Find where the given text appears and provide that cell's center as [x, y] coordinate. 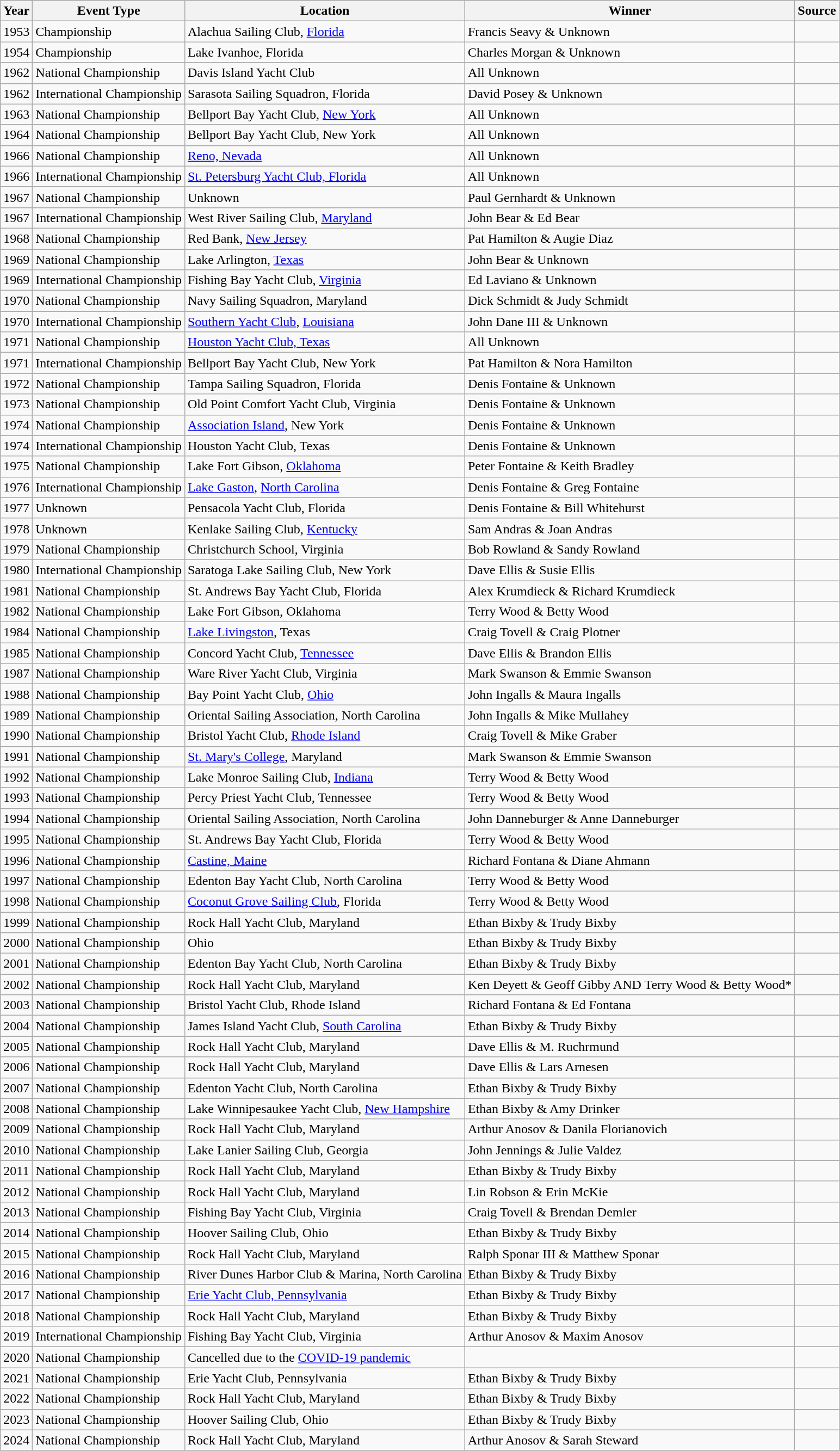
Bob Rowland & Sandy Rowland [629, 549]
Ohio [324, 943]
Denis Fontaine & Greg Fontaine [629, 487]
St. Mary's College, Maryland [324, 757]
2007 [16, 1088]
1964 [16, 135]
1984 [16, 632]
John Bear & Unknown [629, 260]
2015 [16, 1253]
1963 [16, 114]
Francis Seavy & Unknown [629, 32]
Arthur Anosov & Danila Florianovich [629, 1129]
Arthur Anosov & Maxim Anosov [629, 1337]
2011 [16, 1171]
Castine, Maine [324, 860]
1953 [16, 32]
2024 [16, 1440]
1996 [16, 860]
John Ingalls & Mike Mullahey [629, 715]
Reno, Nevada [324, 156]
Lin Robson & Erin McKie [629, 1191]
Percy Priest Yacht Club, Tennessee [324, 798]
Alachua Sailing Club, Florida [324, 32]
West River Sailing Club, Maryland [324, 218]
Dave Ellis & M. Ruchrmund [629, 1047]
Edenton Yacht Club, North Carolina [324, 1088]
Pensacola Yacht Club, Florida [324, 508]
Association Island, New York [324, 425]
Bay Point Yacht Club, Ohio [324, 694]
1992 [16, 777]
Craig Tovell & Craig Plotner [629, 632]
1991 [16, 757]
Richard Fontana & Ed Fontana [629, 1005]
Concord Yacht Club, Tennessee [324, 653]
Sarasota Sailing Squadron, Florida [324, 94]
Cancelled due to the COVID-19 pandemic [324, 1357]
River Dunes Harbor Club & Marina, North Carolina [324, 1275]
Arthur Anosov & Sarah Steward [629, 1440]
1981 [16, 591]
Southern Yacht Club, Louisiana [324, 322]
John Danneburger & Anne Danneburger [629, 819]
1998 [16, 901]
Paul Gernhardt & Unknown [629, 197]
Tampa Sailing Squadron, Florida [324, 384]
2012 [16, 1191]
Lake Winnipesaukee Yacht Club, New Hampshire [324, 1109]
John Dane III & Unknown [629, 322]
John Bear & Ed Bear [629, 218]
2001 [16, 964]
2004 [16, 1026]
1993 [16, 798]
1973 [16, 404]
Lake Gaston, North Carolina [324, 487]
1968 [16, 238]
Lake Livingston, Texas [324, 632]
1982 [16, 612]
Event Type [109, 11]
2002 [16, 985]
2005 [16, 1047]
2019 [16, 1337]
Winner [629, 11]
John Ingalls & Maura Ingalls [629, 694]
Lake Arlington, Texas [324, 260]
Craig Tovell & Brendan Demler [629, 1212]
2020 [16, 1357]
Dave Ellis & Susie Ellis [629, 570]
2013 [16, 1212]
Year [16, 11]
1978 [16, 528]
Pat Hamilton & Augie Diaz [629, 238]
Davis Island Yacht Club [324, 73]
Lake Monroe Sailing Club, Indiana [324, 777]
2010 [16, 1150]
1980 [16, 570]
1994 [16, 819]
Pat Hamilton & Nora Hamilton [629, 363]
Dick Schmidt & Judy Schmidt [629, 301]
Red Bank, New Jersey [324, 238]
1954 [16, 52]
2000 [16, 943]
Old Point Comfort Yacht Club, Virginia [324, 404]
St. Petersburg Yacht Club, Florida [324, 176]
2017 [16, 1295]
David Posey & Unknown [629, 94]
Lake Ivanhoe, Florida [324, 52]
Sam Andras & Joan Andras [629, 528]
2016 [16, 1275]
2018 [16, 1316]
Location [324, 11]
Dave Ellis & Lars Arnesen [629, 1067]
Coconut Grove Sailing Club, Florida [324, 901]
2023 [16, 1419]
2008 [16, 1109]
Kenlake Sailing Club, Kentucky [324, 528]
Ken Deyett & Geoff Gibby AND Terry Wood & Betty Wood* [629, 985]
1997 [16, 881]
Lake Lanier Sailing Club, Georgia [324, 1150]
2014 [16, 1233]
1987 [16, 674]
2003 [16, 1005]
2009 [16, 1129]
Ware River Yacht Club, Virginia [324, 674]
1999 [16, 923]
James Island Yacht Club, South Carolina [324, 1026]
1990 [16, 736]
Richard Fontana & Diane Ahmann [629, 860]
Ed Laviano & Unknown [629, 280]
1976 [16, 487]
Peter Fontaine & Keith Bradley [629, 466]
1977 [16, 508]
1989 [16, 715]
Ethan Bixby & Amy Drinker [629, 1109]
1972 [16, 384]
Craig Tovell & Mike Graber [629, 736]
1985 [16, 653]
Saratoga Lake Sailing Club, New York [324, 570]
Ralph Sponar III & Matthew Sponar [629, 1253]
1975 [16, 466]
1979 [16, 549]
Alex Krumdieck & Richard Krumdieck [629, 591]
2022 [16, 1399]
2006 [16, 1067]
Denis Fontaine & Bill Whitehurst [629, 508]
Christchurch School, Virginia [324, 549]
Charles Morgan & Unknown [629, 52]
2021 [16, 1378]
1995 [16, 839]
John Jennings & Julie Valdez [629, 1150]
1988 [16, 694]
Navy Sailing Squadron, Maryland [324, 301]
Source [817, 11]
Dave Ellis & Brandon Ellis [629, 653]
